Scan for the cell matching the given text and deliver its [X, Y] coordinate at center. 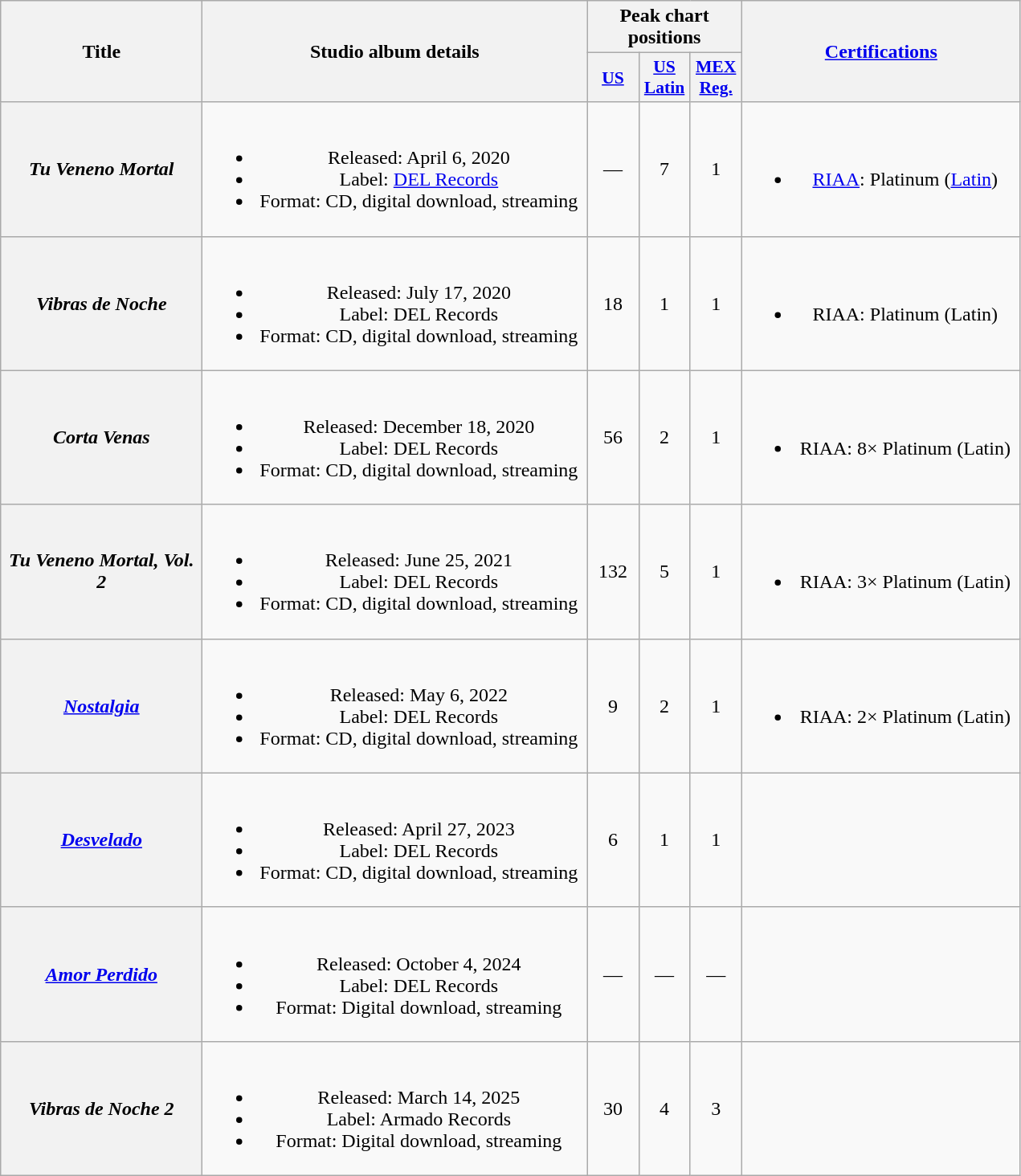
7 [664, 169]
Amor Perdido [101, 974]
RIAA: 2× Platinum (Latin) [880, 705]
Released: April 27, 2023Label: DEL RecordsFormat: CD, digital download, streaming [395, 840]
Nostalgia [101, 705]
6 [613, 840]
Corta Venas [101, 437]
9 [613, 705]
US [613, 77]
MEXReg. [716, 77]
Peak chart positions [664, 27]
Title [101, 51]
Released: October 4, 2024Label: DEL RecordsFormat: Digital download, streaming [395, 974]
3 [716, 1109]
Released: July 17, 2020Label: DEL RecordsFormat: CD, digital download, streaming [395, 304]
Studio album details [395, 51]
Tu Veneno Mortal [101, 169]
Desvelado [101, 840]
56 [613, 437]
Vibras de Noche 2 [101, 1109]
Certifications [880, 51]
RIAA: 8× Platinum (Latin) [880, 437]
132 [613, 572]
30 [613, 1109]
Vibras de Noche [101, 304]
Released: March 14, 2025Label: Armado RecordsFormat: Digital download, streaming [395, 1109]
Tu Veneno Mortal, Vol. 2 [101, 572]
18 [613, 304]
4 [664, 1109]
USLatin [664, 77]
Released: December 18, 2020Label: DEL RecordsFormat: CD, digital download, streaming [395, 437]
RIAA: 3× Platinum (Latin) [880, 572]
Released: May 6, 2022Label: DEL RecordsFormat: CD, digital download, streaming [395, 705]
Released: April 6, 2020Label: DEL RecordsFormat: CD, digital download, streaming [395, 169]
5 [664, 572]
Released: June 25, 2021Label: DEL RecordsFormat: CD, digital download, streaming [395, 572]
